Output the (X, Y) coordinate of the center of the cell containing the given text.  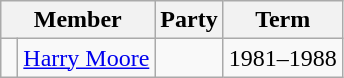
Term (282, 20)
Member (78, 20)
Party (189, 20)
1981–1988 (282, 58)
Harry Moore (86, 58)
